Determine the (X, Y) coordinate at the center of the cell enclosing the given text.  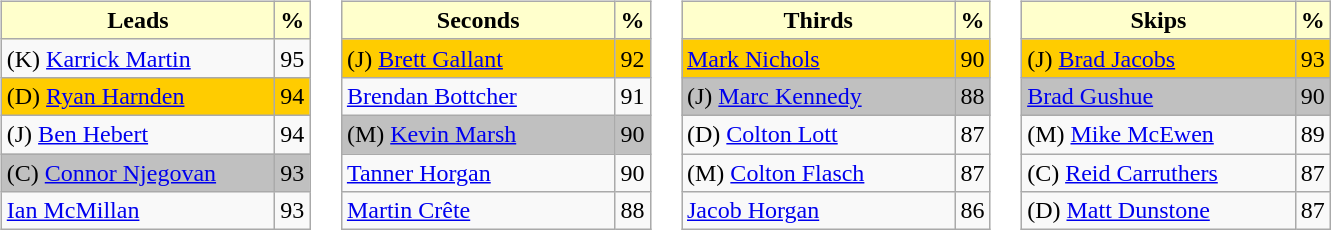
Thirds (819, 20)
(M) Mike McEwen (1159, 134)
(D) Ryan Harnden (138, 96)
Leads (138, 20)
Ian McMillan (138, 211)
89 (1312, 134)
(D) Colton Lott (819, 134)
Brendan Bottcher (478, 96)
(J) Brett Gallant (478, 58)
95 (292, 58)
(J) Brad Jacobs (1159, 58)
Skips (1159, 20)
(C) Reid Carruthers (1159, 173)
(M) Kevin Marsh (478, 134)
(J) Ben Hebert (138, 134)
Seconds (478, 20)
(M) Colton Flasch (819, 173)
(K) Karrick Martin (138, 58)
Jacob Horgan (819, 211)
Tanner Horgan (478, 173)
(D) Matt Dunstone (1159, 211)
92 (632, 58)
Brad Gushue (1159, 96)
86 (972, 211)
91 (632, 96)
(C) Connor Njegovan (138, 173)
(J) Marc Kennedy (819, 96)
Martin Crête (478, 211)
Mark Nichols (819, 58)
